From the cell containing the given text, extract its center point as [X, Y] coordinate. 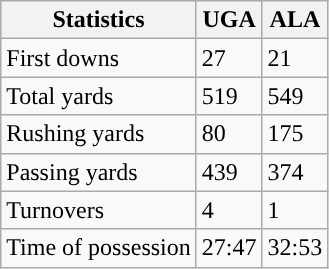
Rushing yards [99, 134]
Turnovers [99, 210]
Statistics [99, 20]
175 [295, 134]
UGA [229, 20]
32:53 [295, 248]
374 [295, 172]
549 [295, 96]
Time of possession [99, 248]
21 [295, 58]
1 [295, 210]
27:47 [229, 248]
First downs [99, 58]
Total yards [99, 96]
27 [229, 58]
4 [229, 210]
ALA [295, 20]
439 [229, 172]
519 [229, 96]
Passing yards [99, 172]
80 [229, 134]
